Provide the [X, Y] coordinate of the cell's center where the given text is located.  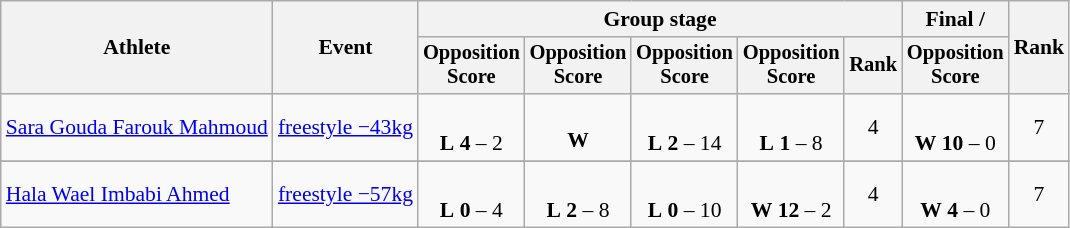
L 4 – 2 [472, 128]
Hala Wael Imbabi Ahmed [137, 194]
L 2 – 8 [578, 194]
Group stage [660, 19]
L 0 – 4 [472, 194]
Sara Gouda Farouk Mahmoud [137, 128]
W 4 – 0 [956, 194]
Event [346, 48]
W [578, 128]
L 0 – 10 [684, 194]
Athlete [137, 48]
L 2 – 14 [684, 128]
W 10 – 0 [956, 128]
freestyle −43kg [346, 128]
W 12 – 2 [792, 194]
Final / [956, 19]
freestyle −57kg [346, 194]
L 1 – 8 [792, 128]
